Determine the [x, y] coordinate at the center of the cell enclosing the given text.  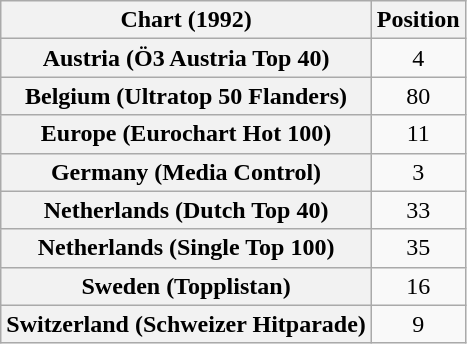
35 [418, 248]
4 [418, 58]
16 [418, 286]
Germany (Media Control) [186, 172]
Position [418, 20]
80 [418, 96]
Austria (Ö3 Austria Top 40) [186, 58]
Chart (1992) [186, 20]
Switzerland (Schweizer Hitparade) [186, 324]
Netherlands (Dutch Top 40) [186, 210]
Belgium (Ultratop 50 Flanders) [186, 96]
Netherlands (Single Top 100) [186, 248]
9 [418, 324]
11 [418, 134]
3 [418, 172]
33 [418, 210]
Europe (Eurochart Hot 100) [186, 134]
Sweden (Topplistan) [186, 286]
